From the cell containing the given text, extract its center point as (X, Y) coordinate. 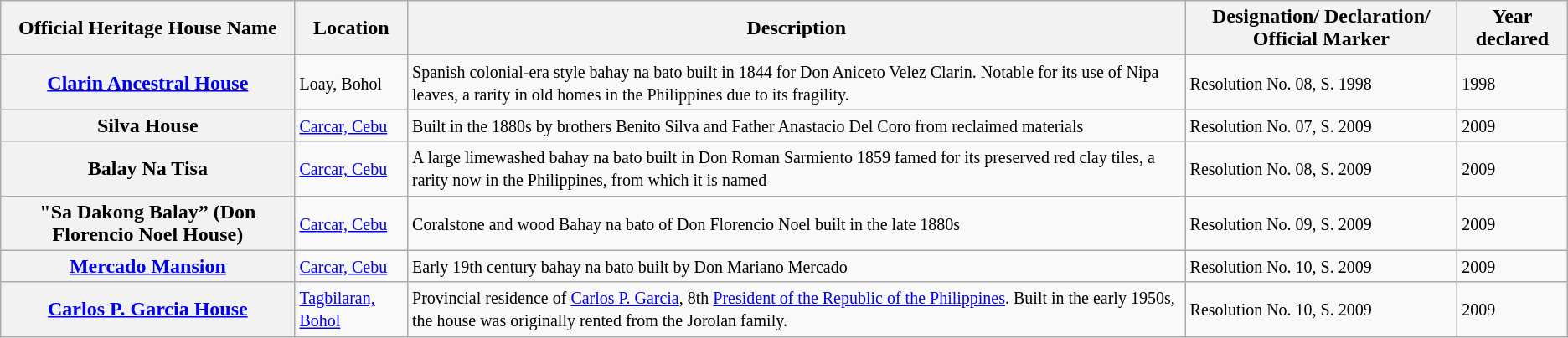
Loay, Bohol (352, 82)
Balay Na Tisa (147, 169)
Designation/ Declaration/ Official Marker (1322, 28)
Resolution No. 07, S. 2009 (1322, 125)
Resolution No. 09, S. 2009 (1322, 223)
Clarin Ancestral House (147, 82)
Resolution No. 08, S. 1998 (1322, 82)
Mercado Mansion (147, 266)
Tagbilaran, Bohol (352, 310)
"Sa Dakong Balay” (Don Florencio Noel House) (147, 223)
Official Heritage House Name (147, 28)
Resolution No. 08, S. 2009 (1322, 169)
Description (797, 28)
Carlos P. Garcia House (147, 310)
Year declared (1513, 28)
Location (352, 28)
Coralstone and wood Bahay na bato of Don Florencio Noel built in the late 1880s (797, 223)
1998 (1513, 82)
Early 19th century bahay na bato built by Don Mariano Mercado (797, 266)
Silva House (147, 125)
Built in the 1880s by brothers Benito Silva and Father Anastacio Del Coro from reclaimed materials (797, 125)
